Return the (x, y) coordinate for the center point of the cell that contains the specified text.  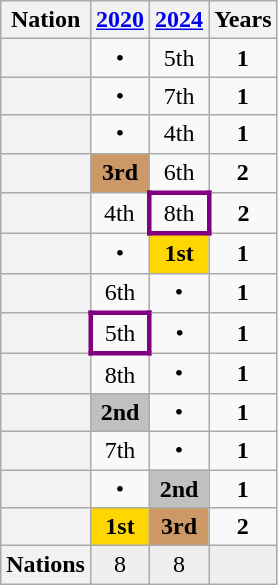
2024 (180, 20)
Nation (46, 20)
2020 (120, 20)
Nations (46, 565)
Years (243, 20)
